Return the (x, y) coordinate for the center point of the cell that contains the specified text.  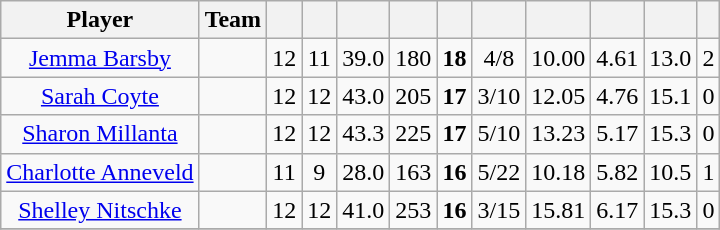
3/15 (499, 210)
4.61 (618, 58)
1 (708, 172)
Jemma Barsby (100, 58)
225 (414, 134)
Sharon Millanta (100, 134)
28.0 (364, 172)
5/10 (499, 134)
15.1 (670, 96)
12.05 (558, 96)
4.76 (618, 96)
Team (233, 20)
13.0 (670, 58)
Sarah Coyte (100, 96)
5.17 (618, 134)
10.18 (558, 172)
5/22 (499, 172)
163 (414, 172)
4/8 (499, 58)
43.0 (364, 96)
205 (414, 96)
10.00 (558, 58)
2 (708, 58)
9 (320, 172)
18 (454, 58)
253 (414, 210)
41.0 (364, 210)
15.81 (558, 210)
6.17 (618, 210)
43.3 (364, 134)
5.82 (618, 172)
180 (414, 58)
Player (100, 20)
3/10 (499, 96)
Shelley Nitschke (100, 210)
Charlotte Anneveld (100, 172)
10.5 (670, 172)
13.23 (558, 134)
39.0 (364, 58)
